Identify which cell holds the provided text, then report its (X, Y) central coordinate. 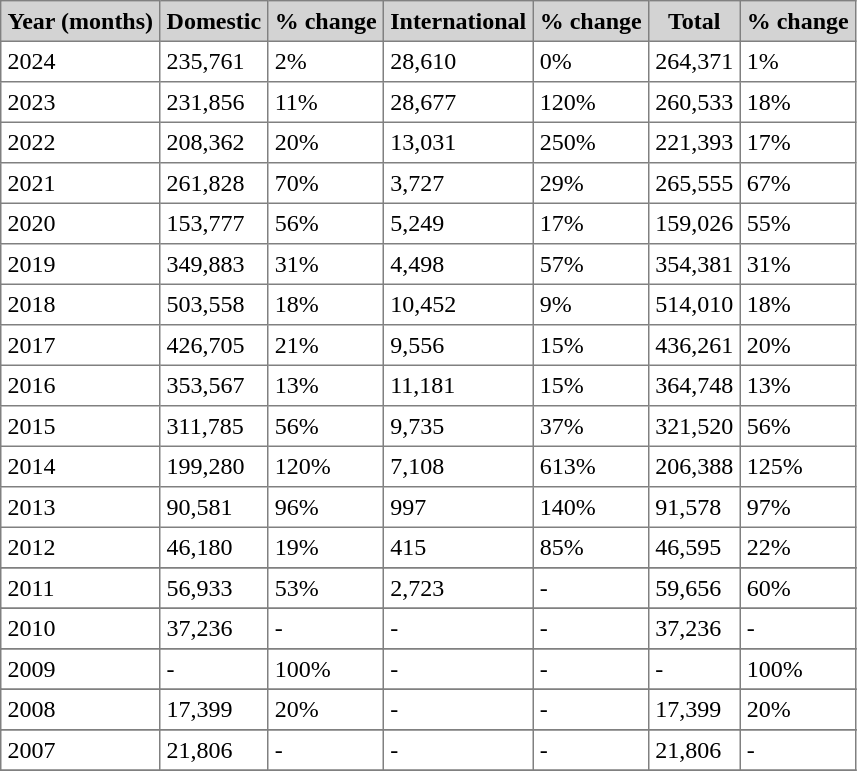
2015 (80, 426)
International (458, 21)
2021 (80, 183)
2011 (80, 588)
2019 (80, 264)
5,249 (458, 223)
349,883 (214, 264)
Year (months) (80, 21)
1% (798, 61)
2012 (80, 547)
2009 (80, 669)
415 (458, 547)
11,181 (458, 385)
67% (798, 183)
28,677 (458, 102)
2010 (80, 628)
221,393 (694, 142)
2022 (80, 142)
2,723 (458, 588)
4,498 (458, 264)
503,558 (214, 304)
235,761 (214, 61)
53% (326, 588)
56,933 (214, 588)
364,748 (694, 385)
90,581 (214, 507)
2023 (80, 102)
354,381 (694, 264)
55% (798, 223)
2014 (80, 466)
57% (591, 264)
2024 (80, 61)
2017 (80, 345)
250% (591, 142)
514,010 (694, 304)
2016 (80, 385)
91,578 (694, 507)
125% (798, 466)
7,108 (458, 466)
231,856 (214, 102)
260,533 (694, 102)
2020 (80, 223)
265,555 (694, 183)
46,595 (694, 547)
199,280 (214, 466)
9% (591, 304)
60% (798, 588)
311,785 (214, 426)
70% (326, 183)
21% (326, 345)
59,656 (694, 588)
13,031 (458, 142)
264,371 (694, 61)
426,705 (214, 345)
10,452 (458, 304)
11% (326, 102)
2013 (80, 507)
140% (591, 507)
46,180 (214, 547)
85% (591, 547)
997 (458, 507)
19% (326, 547)
208,362 (214, 142)
2018 (80, 304)
97% (798, 507)
261,828 (214, 183)
29% (591, 183)
613% (591, 466)
0% (591, 61)
22% (798, 547)
2008 (80, 709)
37% (591, 426)
2007 (80, 750)
Domestic (214, 21)
353,567 (214, 385)
3,727 (458, 183)
28,610 (458, 61)
2% (326, 61)
159,026 (694, 223)
436,261 (694, 345)
9,735 (458, 426)
9,556 (458, 345)
153,777 (214, 223)
Total (694, 21)
206,388 (694, 466)
321,520 (694, 426)
96% (326, 507)
